Return the (x, y) coordinate for the center point of the cell that contains the specified text.  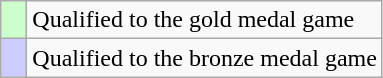
Qualified to the bronze medal game (205, 58)
Qualified to the gold medal game (205, 20)
